Scan for the cell matching the given text and deliver its (X, Y) coordinate at center. 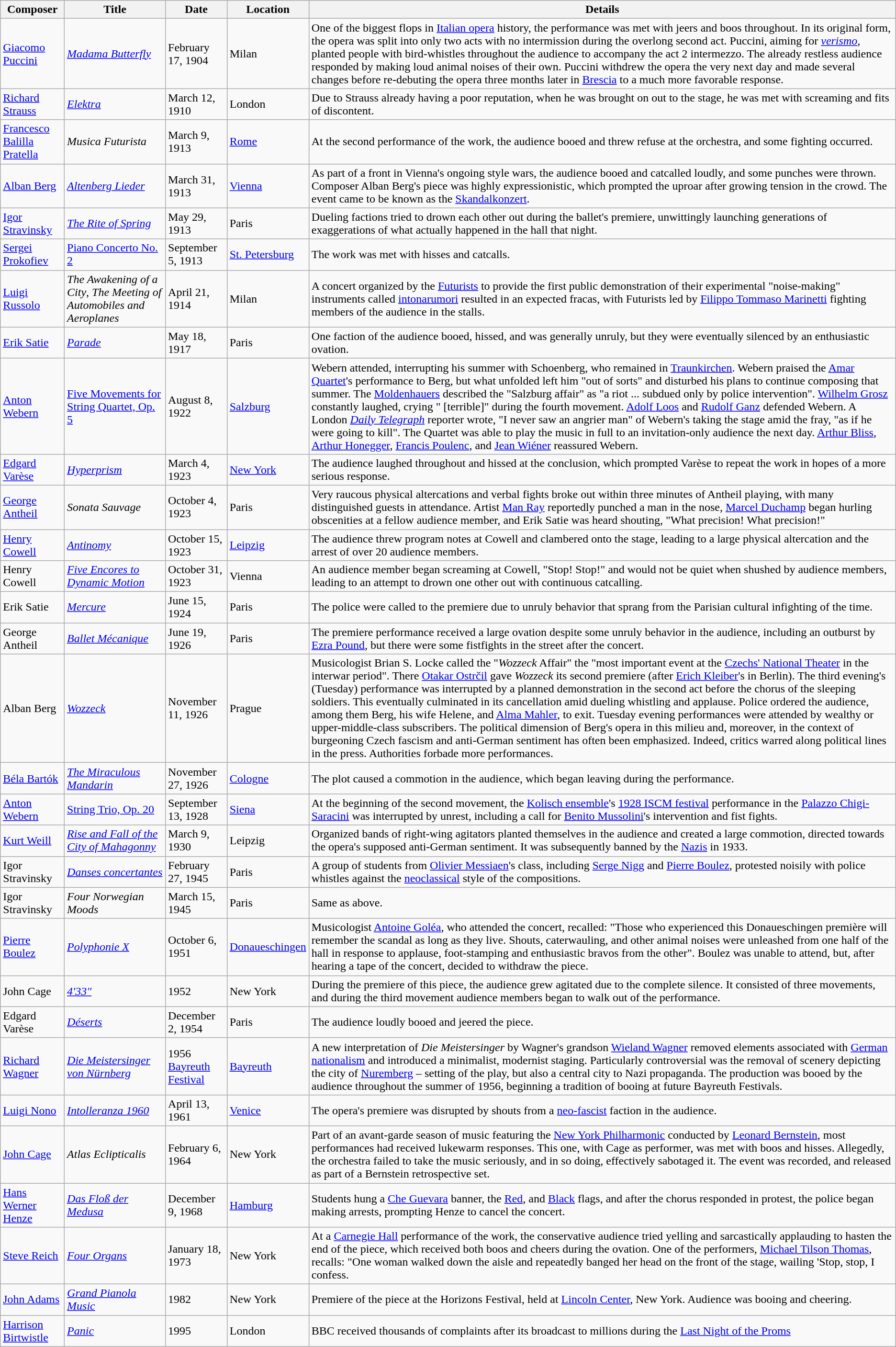
March 31, 1913 (196, 186)
February 6, 1964 (196, 1154)
Five Encores to Dynamic Motion (115, 577)
1982 (196, 1300)
The audience loudly booed and jeered the piece. (602, 1022)
February 27, 1945 (196, 872)
Five Movements for String Quartet, Op. 5 (115, 406)
April 21, 1914 (196, 299)
Venice (268, 1110)
Rise and Fall of the City of Mahagonny (115, 841)
October 6, 1951 (196, 947)
Richard Strauss (33, 104)
String Trio, Op. 20 (115, 809)
Luigi Russolo (33, 299)
January 18, 1973 (196, 1256)
1956 Bayreuth Festival (196, 1066)
February 17, 1904 (196, 54)
Béla Bartók (33, 779)
Prague (268, 709)
The Miraculous Mandarin (115, 779)
The audience laughed throughout and hissed at the conclusion, which prompted Varèse to repeat the work in hopes of a more serious response. (602, 469)
Siena (268, 809)
Atlas Eclipticalis (115, 1154)
Four Organs (115, 1256)
Intolleranza 1960 (115, 1110)
Date (196, 10)
August 8, 1922 (196, 406)
Harrison Birtwistle (33, 1331)
At the second performance of the work, the audience booed and threw refuse at the orchestra, and some fighting occurred. (602, 142)
December 2, 1954 (196, 1022)
March 9, 1930 (196, 841)
Four Norwegian Moods (115, 903)
Parade (115, 343)
October 31, 1923 (196, 577)
1995 (196, 1331)
Pierre Boulez (33, 947)
Cologne (268, 779)
Panic (115, 1331)
November 11, 1926 (196, 709)
Rome (268, 142)
Composer (33, 10)
The work was met with hisses and catcalls. (602, 255)
Due to Strauss already having a poor reputation, when he was brought on out to the stage, he was met with screaming and fits of discontent. (602, 104)
BBC received thousands of complaints after its broadcast to millions during the Last Night of the Proms (602, 1331)
Grand Pianola Music (115, 1300)
March 9, 1913 (196, 142)
One faction of the audience booed, hissed, and was generally unruly, but they were eventually silenced by an enthusiastic ovation. (602, 343)
Luigi Nono (33, 1110)
Déserts (115, 1022)
Location (268, 10)
Die Meistersinger von Nürnberg (115, 1066)
May 18, 1917 (196, 343)
Das Floß der Medusa (115, 1205)
Steve Reich (33, 1256)
Salzburg (268, 406)
Antinomy (115, 545)
Altenberg Lieder (115, 186)
Mercure (115, 607)
Sergei Prokofiev (33, 255)
Madama Butterfly (115, 54)
Bayreuth (268, 1066)
Ballet Mécanique (115, 639)
Title (115, 10)
Francesco Balilla Pratella (33, 142)
March 4, 1923 (196, 469)
The police were called to the premiere due to unruly behavior that sprang from the Parisian cultural infighting of the time. (602, 607)
The Awakening of a City, The Meeting of Automobiles and Aeroplanes (115, 299)
Richard Wagner (33, 1066)
St. Petersburg (268, 255)
September 13, 1928 (196, 809)
4'33" (115, 991)
Polyphonie X (115, 947)
Hamburg (268, 1205)
Details (602, 10)
Hyperprism (115, 469)
November 27, 1926 (196, 779)
October 4, 1923 (196, 507)
Same as above. (602, 903)
Premiere of the piece at the Horizons Festival, held at Lincoln Center, New York. Audience was booing and cheering. (602, 1300)
June 15, 1924 (196, 607)
October 15, 1923 (196, 545)
John Adams (33, 1300)
The opera's premiere was disrupted by shouts from a neo-fascist faction in the audience. (602, 1110)
March 15, 1945 (196, 903)
June 19, 1926 (196, 639)
Musica Futurista (115, 142)
1952 (196, 991)
Kurt Weill (33, 841)
September 5, 1913 (196, 255)
December 9, 1968 (196, 1205)
Hans Werner Henze (33, 1205)
Giacomo Puccini (33, 54)
Donaueschingen (268, 947)
March 12, 1910 (196, 104)
The plot caused a commotion in the audience, which began leaving during the performance. (602, 779)
Elektra (115, 104)
Sonata Sauvage (115, 507)
Danses concertantes (115, 872)
Piano Concerto No. 2 (115, 255)
The Rite of Spring (115, 223)
May 29, 1913 (196, 223)
Wozzeck (115, 709)
April 13, 1961 (196, 1110)
